Extract the [x, y] coordinate from the center of the cell holding the provided text.  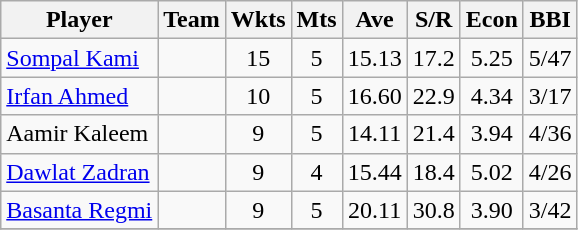
20.11 [374, 210]
22.9 [434, 96]
Team [192, 20]
Player [80, 20]
4 [316, 172]
3.94 [492, 134]
17.2 [434, 58]
16.60 [374, 96]
Irfan Ahmed [80, 96]
4/26 [550, 172]
21.4 [434, 134]
15 [258, 58]
3/17 [550, 96]
Mts [316, 20]
3/42 [550, 210]
5.25 [492, 58]
Econ [492, 20]
Dawlat Zadran [80, 172]
Wkts [258, 20]
5/47 [550, 58]
15.44 [374, 172]
S/R [434, 20]
14.11 [374, 134]
Basanta Regmi [80, 210]
4.34 [492, 96]
Ave [374, 20]
BBI [550, 20]
5.02 [492, 172]
Aamir Kaleem [80, 134]
4/36 [550, 134]
Sompal Kami [80, 58]
3.90 [492, 210]
10 [258, 96]
15.13 [374, 58]
30.8 [434, 210]
18.4 [434, 172]
